From the cell containing the given text, extract its center point as [X, Y] coordinate. 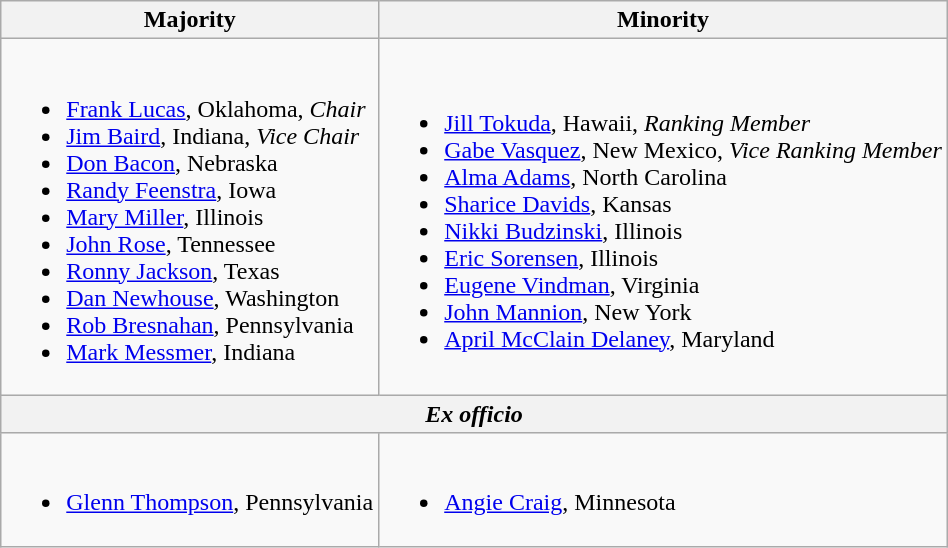
Angie Craig, Minnesota [664, 490]
Minority [664, 20]
Majority [190, 20]
Ex officio [474, 414]
Glenn Thompson, Pennsylvania [190, 490]
